Scan for the cell matching the given text and deliver its (X, Y) coordinate at center. 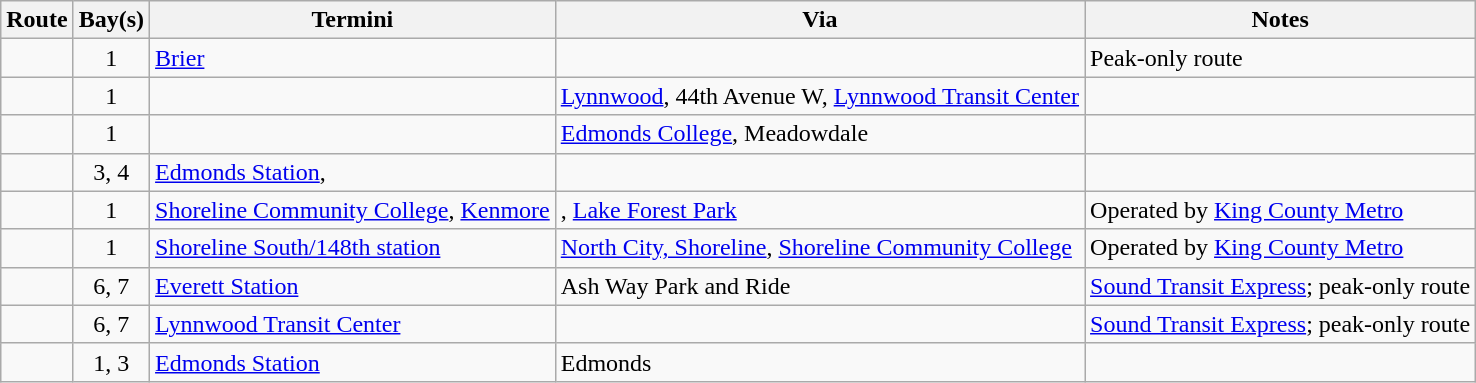
Edmonds Station, (353, 172)
Everett Station (353, 286)
Shoreline Community College, Kenmore (353, 210)
Edmonds (820, 362)
Bay(s) (111, 20)
Shoreline South/148th station (353, 248)
3, 4 (111, 172)
Ash Way Park and Ride (820, 286)
Edmonds College, Meadowdale (820, 134)
Peak-only route (1280, 58)
Lynnwood, 44th Avenue W, Lynnwood Transit Center (820, 96)
1, 3 (111, 362)
, Lake Forest Park (820, 210)
North City, Shoreline, Shoreline Community College (820, 248)
Lynnwood Transit Center (353, 324)
Brier (353, 58)
Edmonds Station (353, 362)
Termini (353, 20)
Route (37, 20)
Via (820, 20)
Notes (1280, 20)
